From the cell containing the given text, extract its center point as [X, Y] coordinate. 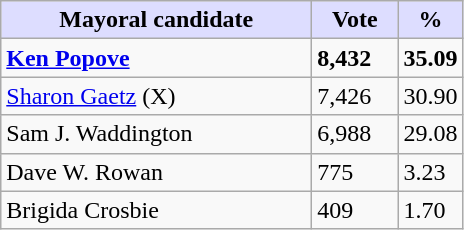
Ken Popove [156, 58]
7,426 [355, 96]
Dave W. Rowan [156, 172]
Sam J. Waddington [156, 134]
Brigida Crosbie [156, 210]
409 [355, 210]
29.08 [430, 134]
Mayoral candidate [156, 20]
Sharon Gaetz (X) [156, 96]
% [430, 20]
30.90 [430, 96]
6,988 [355, 134]
Vote [355, 20]
35.09 [430, 58]
1.70 [430, 210]
8,432 [355, 58]
3.23 [430, 172]
775 [355, 172]
